From the cell containing the given text, extract its center point as (X, Y) coordinate. 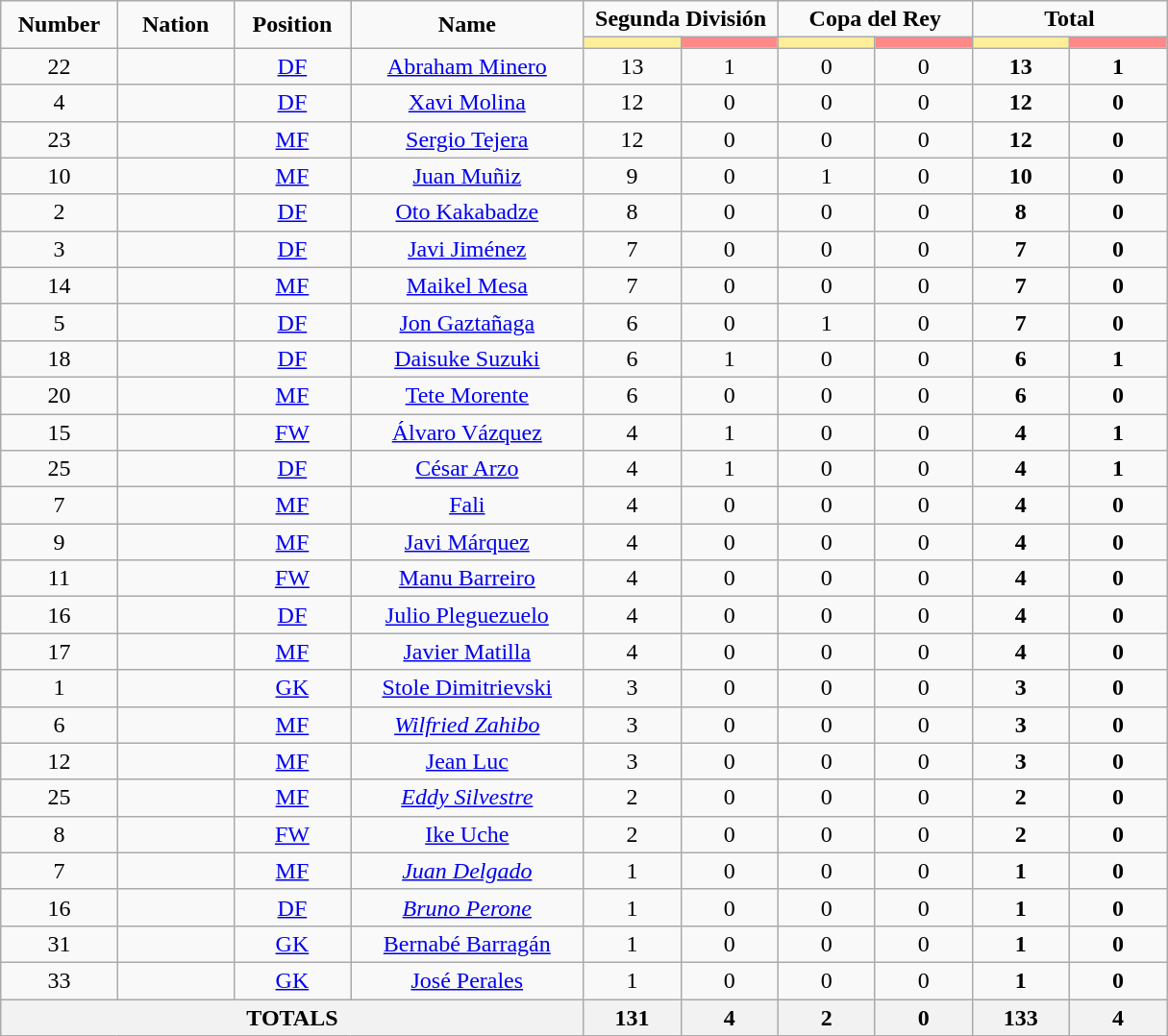
11 (60, 579)
22 (60, 66)
18 (60, 358)
Sergio Tejera (467, 139)
Daisuke Suzuki (467, 358)
TOTALS (292, 1018)
Eddy Silvestre (467, 798)
Oto Kakabadze (467, 212)
Total (1069, 19)
31 (60, 944)
20 (60, 395)
Abraham Minero (467, 66)
Nation (175, 25)
33 (60, 980)
Jon Gaztañaga (467, 322)
5 (60, 322)
Number (60, 25)
Bruno Perone (467, 907)
César Arzo (467, 469)
Wilfried Zahibo (467, 725)
Xavi Molina (467, 103)
23 (60, 139)
131 (633, 1018)
Javi Jiménez (467, 249)
Maikel Mesa (467, 285)
Javier Matilla (467, 652)
Juan Delgado (467, 871)
José Perales (467, 980)
Copa del Rey (875, 19)
Julio Pleguezuelo (467, 615)
Stole Dimitrievski (467, 688)
Juan Muñiz (467, 176)
Fali (467, 506)
Name (467, 25)
Jean Luc (467, 761)
Manu Barreiro (467, 579)
15 (60, 432)
Álvaro Vázquez (467, 432)
Bernabé Barragán (467, 944)
133 (1021, 1018)
Javi Márquez (467, 542)
17 (60, 652)
Tete Morente (467, 395)
14 (60, 285)
Ike Uche (467, 834)
Segunda División (681, 19)
Position (292, 25)
